Locate the cell with the specified text and output its [X, Y] center coordinate. 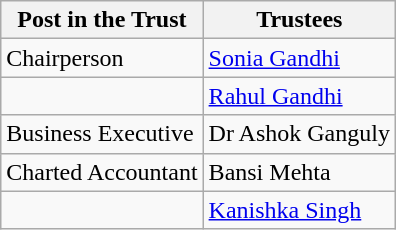
Post in the Trust [102, 20]
Sonia Gandhi [299, 58]
Chairperson [102, 58]
Trustees [299, 20]
Rahul Gandhi [299, 96]
Bansi Mehta [299, 172]
Business Executive [102, 134]
Charted Accountant [102, 172]
Dr Ashok Ganguly [299, 134]
Kanishka Singh [299, 210]
